Find where the given text appears and provide that cell's center as (X, Y) coordinate. 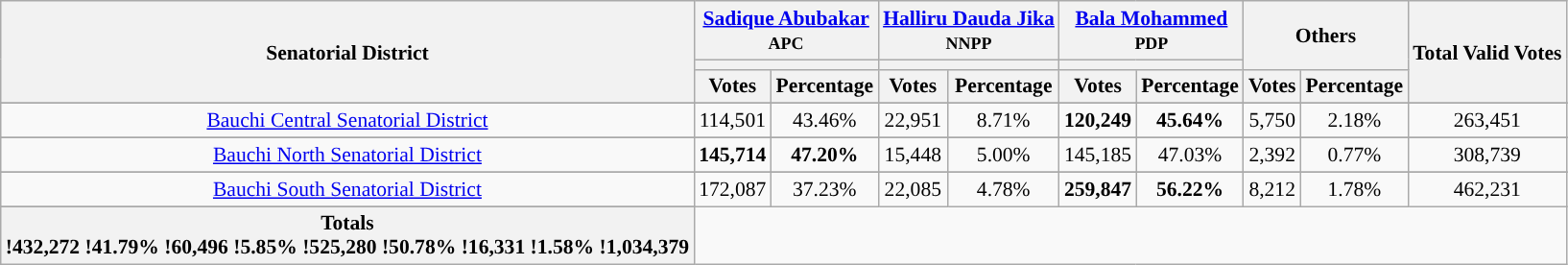
Totals !432,272 !41.79% !60,496 !5.85% !525,280 !50.78% !16,331 !1.58% !1,034,379 (347, 236)
15,448 (913, 156)
4.78% (1004, 189)
5.00% (1004, 156)
47.20% (824, 156)
Bauchi South Senatorial District (347, 189)
259,847 (1098, 189)
145,185 (1098, 156)
47.03% (1190, 156)
Bauchi Central Senatorial District (347, 121)
8.71% (1004, 121)
462,231 (1487, 189)
308,739 (1487, 156)
1.78% (1355, 189)
172,087 (732, 189)
0.77% (1355, 156)
Halliru Dauda JikaNNPP (969, 31)
37.23% (824, 189)
120,249 (1098, 121)
2,392 (1272, 156)
Senatorial District (347, 52)
Bala MohammedPDP (1152, 31)
8,212 (1272, 189)
Others (1326, 35)
Total Valid Votes (1487, 52)
5,750 (1272, 121)
263,451 (1487, 121)
114,501 (732, 121)
22,951 (913, 121)
56.22% (1190, 189)
22,085 (913, 189)
Sadique AbubakarAPC (786, 31)
Bauchi North Senatorial District (347, 156)
45.64% (1190, 121)
43.46% (824, 121)
2.18% (1355, 121)
145,714 (732, 156)
